Find where the given text appears and provide that cell's center as (X, Y) coordinate. 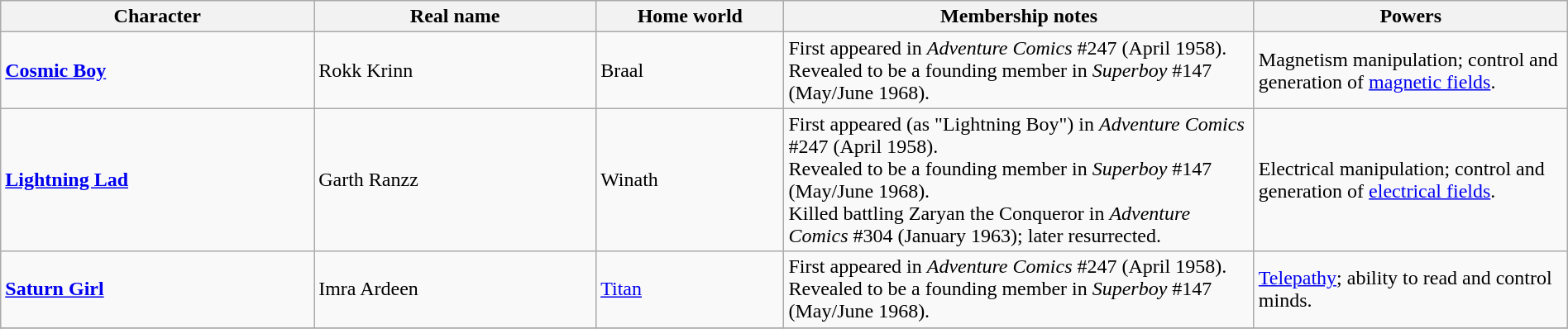
Cosmic Boy (157, 70)
Winath (690, 180)
Membership notes (1019, 17)
Lightning Lad (157, 180)
Rokk Krinn (455, 70)
Garth Ranzz (455, 180)
Powers (1411, 17)
Magnetism manipulation; control and generation of magnetic fields. (1411, 70)
Character (157, 17)
Real name (455, 17)
Home world (690, 17)
Imra Ardeen (455, 289)
Saturn Girl (157, 289)
Braal (690, 70)
Telepathy; ability to read and control minds. (1411, 289)
Titan (690, 289)
Electrical manipulation; control and generation of electrical fields. (1411, 180)
